Find where the given text appears and provide that cell's center as (x, y) coordinate. 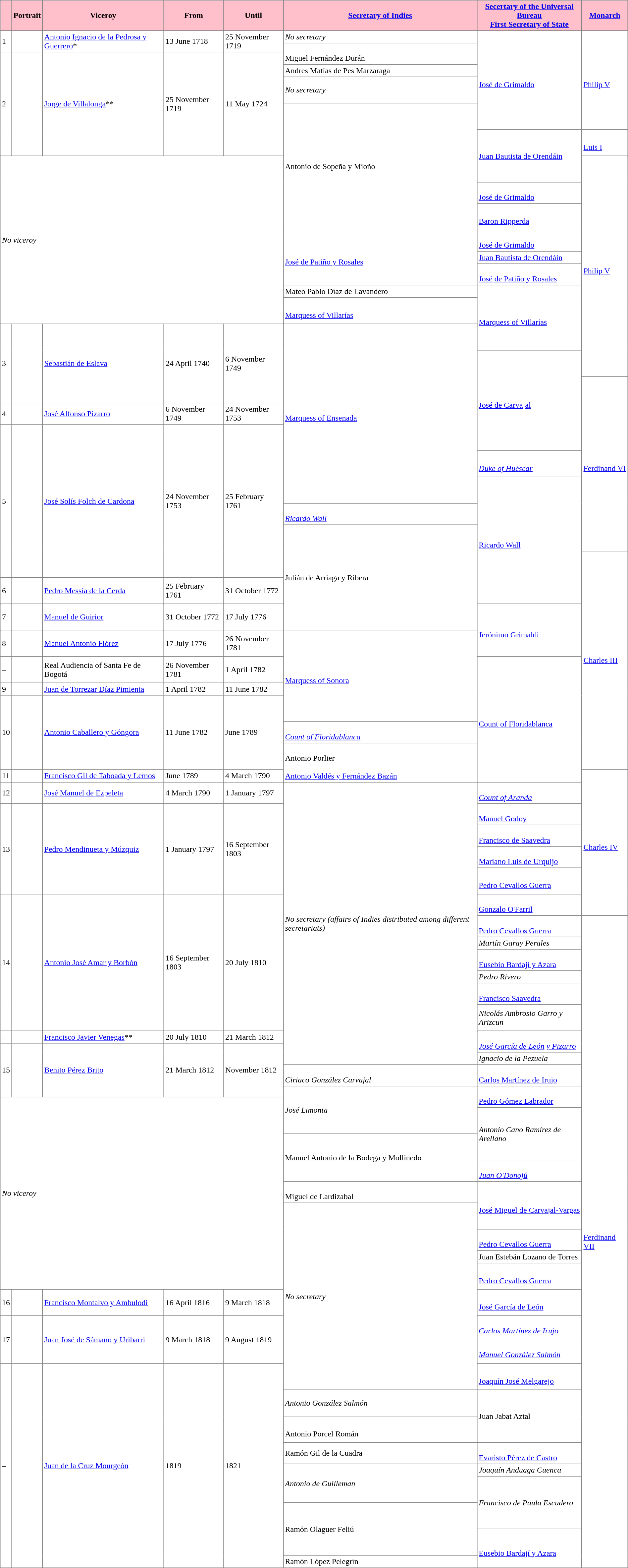
11 (6, 776)
13 June 1718 (193, 41)
16 (6, 1303)
Juan de Torrezar Díaz Pimienta (103, 689)
Until (253, 16)
No secretary (affairs of Indies distributed among different secretariats) (380, 923)
Francisco Javier Venegas** (103, 1037)
16 April 1816 (193, 1303)
Ignacio de la Pezuela (529, 1059)
Ferdinand VI (605, 464)
José de Carvajal (529, 400)
Francisco Montalvo y Ambulodi (103, 1303)
Secretary of Indies (380, 16)
Marquess of Sonora (380, 676)
Francisco Gil de Taboada y Lemos (103, 776)
Miguel de Lardizabal (380, 1192)
José García de León (529, 1303)
5 (6, 501)
1821 (253, 1466)
1 (6, 41)
Antonio González Salmón (380, 1403)
Antonio de Sopeña y Mioño (380, 166)
1819 (193, 1466)
Juan Estebán Lozano de Torres (529, 1257)
Ramón López Pelegrín (380, 1562)
10 (6, 732)
Antonio Cano Ramírez de Arellano (529, 1133)
Pedro Rivero (529, 977)
November 1812 (253, 1070)
Antonio Ignacio de la Pedrosa y Guerrero* (103, 41)
8 (6, 643)
Manuel de Guirior (103, 617)
Jerónimo Grimaldi (529, 630)
Antonio Caballero y Góngora (103, 732)
Benito Pérez Brito (103, 1070)
Juan Jabat Aztal (529, 1416)
Viceroy (103, 16)
6 (6, 591)
Manuel Antonio Flórez (103, 643)
Jorge de Villalonga** (103, 104)
9 (6, 689)
9 August 1819 (253, 1340)
Count of Aranda (529, 793)
14 (6, 962)
15 (6, 1070)
11 May 1724 (253, 104)
Andres Matías de Pes Marzaraga (380, 71)
Ramón Olaguer Feliú (380, 1529)
Marquess of Ensenada (380, 414)
Antonio PorlierAntonio Valdés y Fernández Bazán (380, 763)
Antonio Porcel Román (380, 1429)
Ramón Gil de la Cuadra (380, 1453)
Mariano Luis de Urquijo (529, 857)
24 April 1740 (193, 363)
Manuel Antonio de la Bodega y Mollinedo (380, 1158)
Pedro Mendinueta y Múzquiz (103, 849)
17 (6, 1340)
Monarch (605, 16)
Juan José de Sámano y Uribarri (103, 1340)
Manuel Godoy (529, 814)
3 (6, 363)
Juan O'Donojú (529, 1171)
12 (6, 793)
Charles IV (605, 842)
José Alfonso Pizarro (103, 414)
Pedro Messía de la Cerda (103, 591)
Joaquín José Melgarejo (529, 1377)
Baron Ripperda (529, 217)
Joaquín Anduaga Cuenca (529, 1470)
José García de León y Pizarro (529, 1041)
José Miguel de Carvajal-Vargas (529, 1205)
Francisco Saavedra (529, 994)
Pedro Gómez Labrador (529, 1097)
Juan de la Cruz Mourgeón (103, 1466)
Mateo Pablo Díaz de Lavandero (380, 291)
Julián de Arriaga y Ribera (380, 577)
José Manuel de Ezpeleta (103, 793)
Antonio José Amar y Borbón (103, 962)
Real Audiencia of Santa Fe de Bogotá (103, 670)
Martín Garay Perales (529, 943)
Miguel Fernández Durán (380, 54)
2 (6, 104)
Manuel González Salmón (529, 1350)
13 (6, 849)
Charles III (605, 660)
Sebastián de Eslava (103, 363)
José Solís Folch de Cardona (103, 501)
Ciriaco González Carvajal (380, 1075)
Francisco de Saavedra (529, 836)
José Limonta (380, 1110)
Luis I (605, 143)
Antonio de Guilleman (380, 1483)
Duke of Huéscar (529, 464)
Ferdinand VII (605, 1242)
Francisco de Paula Escudero (529, 1503)
4 (6, 414)
From (193, 16)
Gonzalo O'Farril (529, 905)
7 (6, 617)
Secertary of the Universal BureauFirst Secretary of State (529, 16)
Nicolás Ambrosio Garro y Arizcun (529, 1018)
Portrait (27, 16)
Evaristo Pérez de Castro (529, 1453)
